For the text-containing cell, return its midpoint in [X, Y] coordinate format. 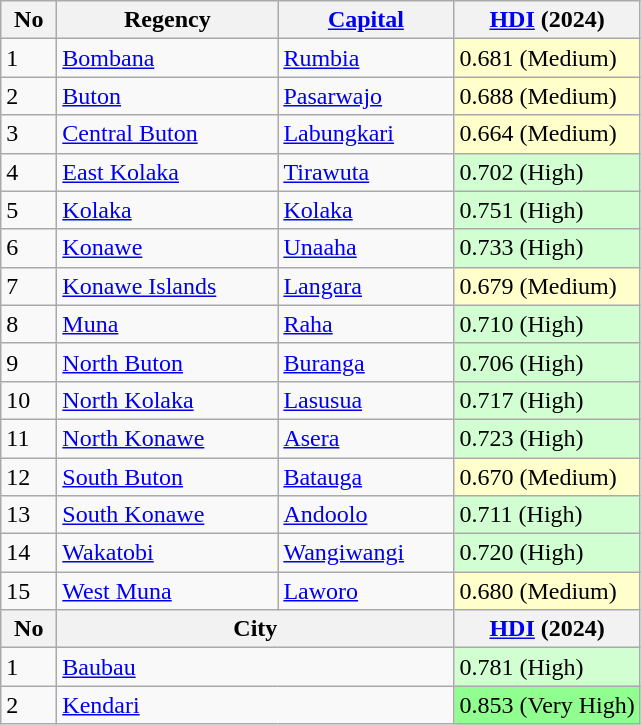
Capital [366, 20]
Regency [168, 20]
0.781 (High) [547, 667]
Buton [168, 96]
Bombana [168, 58]
Labungkari [366, 134]
Andoolo [366, 515]
North Konawe [168, 438]
South Konawe [168, 515]
0.733 (High) [547, 248]
5 [29, 210]
City [256, 629]
Raha [366, 324]
North Buton [168, 362]
0.680 (Medium) [547, 591]
East Kolaka [168, 172]
0.664 (Medium) [547, 134]
Batauga [366, 477]
0.681 (Medium) [547, 58]
0.717 (High) [547, 400]
North Kolaka [168, 400]
4 [29, 172]
0.688 (Medium) [547, 96]
15 [29, 591]
Langara [366, 286]
Konawe Islands [168, 286]
0.679 (Medium) [547, 286]
0.720 (High) [547, 553]
0.751 (High) [547, 210]
10 [29, 400]
South Buton [168, 477]
0.711 (High) [547, 515]
3 [29, 134]
Wakatobi [168, 553]
Laworo [366, 591]
9 [29, 362]
Buranga [366, 362]
Tirawuta [366, 172]
8 [29, 324]
Rumbia [366, 58]
13 [29, 515]
12 [29, 477]
Baubau [256, 667]
Konawe [168, 248]
0.670 (Medium) [547, 477]
Lasusua [366, 400]
7 [29, 286]
0.702 (High) [547, 172]
Unaaha [366, 248]
11 [29, 438]
0.853 (Very High) [547, 705]
0.706 (High) [547, 362]
Asera [366, 438]
Kendari [256, 705]
Pasarwajo [366, 96]
Wangiwangi [366, 553]
14 [29, 553]
0.723 (High) [547, 438]
6 [29, 248]
West Muna [168, 591]
0.710 (High) [547, 324]
Muna [168, 324]
Central Buton [168, 134]
